Return (X, Y) of the center of cell containing provided text 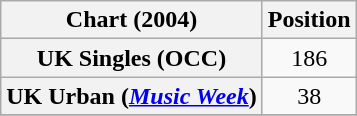
Chart (2004) (132, 20)
38 (309, 96)
186 (309, 58)
UK Singles (OCC) (132, 58)
UK Urban (Music Week) (132, 96)
Position (309, 20)
